Extract the (x, y) coordinate from the center of the cell holding the provided text.  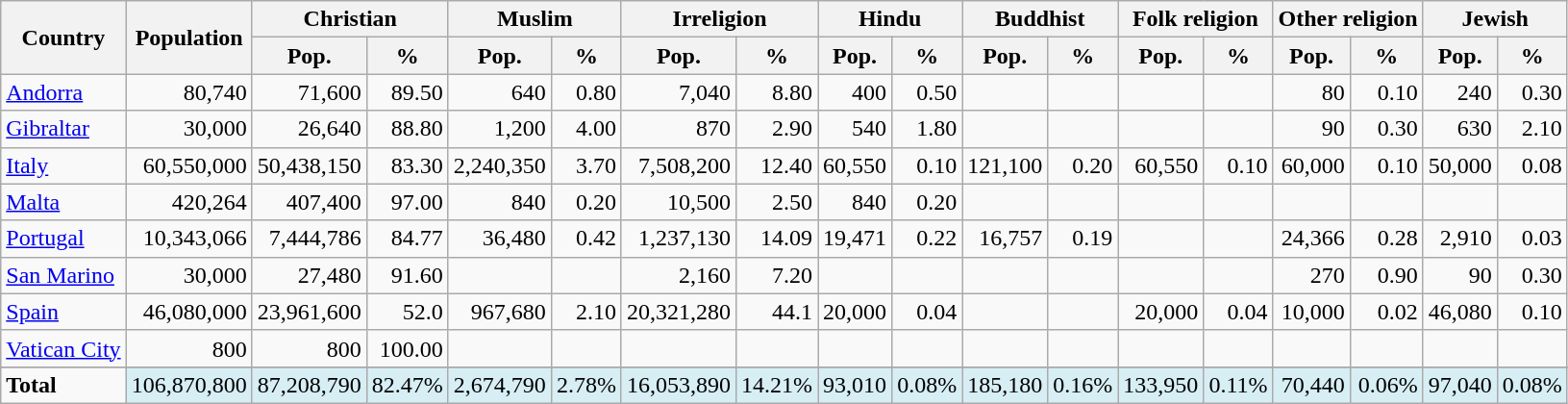
407,400 (310, 202)
630 (1459, 129)
0.11% (1238, 385)
93,010 (856, 385)
4.00 (586, 129)
Malta (63, 202)
121,100 (1006, 165)
Italy (63, 165)
19,471 (856, 239)
50,438,150 (310, 165)
46,080,000 (188, 312)
7,040 (679, 92)
0.06% (1386, 385)
10,000 (1311, 312)
Population (188, 38)
70,440 (1311, 385)
2,240,350 (500, 165)
Jewish (1495, 19)
71,600 (310, 92)
Vatican City (63, 348)
Other religion (1348, 19)
3.70 (586, 165)
Hindu (890, 19)
89.50 (408, 92)
52.0 (408, 312)
2.50 (777, 202)
0.28 (1386, 239)
10,500 (679, 202)
10,343,066 (188, 239)
100.00 (408, 348)
0.42 (586, 239)
1,237,130 (679, 239)
Portugal (63, 239)
San Marino (63, 275)
83.30 (408, 165)
Christian (350, 19)
50,000 (1459, 165)
Gibraltar (63, 129)
640 (500, 92)
60,550,000 (188, 165)
0.80 (586, 92)
7,444,786 (310, 239)
2.90 (777, 129)
46,080 (1459, 312)
88.80 (408, 129)
82.47% (408, 385)
1.80 (927, 129)
400 (856, 92)
14.09 (777, 239)
2,160 (679, 275)
97,040 (1459, 385)
80,740 (188, 92)
14.21% (777, 385)
967,680 (500, 312)
240 (1459, 92)
2,674,790 (500, 385)
0.50 (927, 92)
0.02 (1386, 312)
20,321,280 (679, 312)
0.19 (1083, 239)
133,950 (1161, 385)
0.16% (1083, 385)
7,508,200 (679, 165)
Total (63, 385)
Andorra (63, 92)
0.90 (1386, 275)
16,757 (1006, 239)
7.20 (777, 275)
0.22 (927, 239)
185,180 (1006, 385)
91.60 (408, 275)
80 (1311, 92)
12.40 (777, 165)
2.78% (586, 385)
27,480 (310, 275)
Muslim (535, 19)
36,480 (500, 239)
0.03 (1532, 239)
87,208,790 (310, 385)
Irreligion (719, 19)
Spain (63, 312)
24,366 (1311, 239)
97.00 (408, 202)
44.1 (777, 312)
Country (63, 38)
2,910 (1459, 239)
26,640 (310, 129)
270 (1311, 275)
23,961,600 (310, 312)
16,053,890 (679, 385)
Folk religion (1196, 19)
0.08 (1532, 165)
106,870,800 (188, 385)
60,000 (1311, 165)
8.80 (777, 92)
540 (856, 129)
870 (679, 129)
Buddhist (1040, 19)
84.77 (408, 239)
420,264 (188, 202)
1,200 (500, 129)
